Pinpoint the cell where the given text exists, returning its [X, Y] midpoint coordinate. 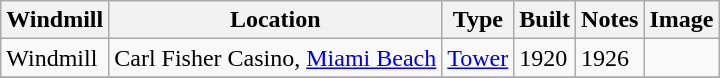
1920 [545, 58]
Location [276, 20]
Carl Fisher Casino, Miami Beach [276, 58]
Type [478, 20]
Image [682, 20]
1926 [610, 58]
Tower [478, 58]
Built [545, 20]
Notes [610, 20]
